Return the (X, Y) coordinate for the center point of the cell that contains the specified text.  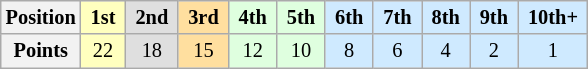
1 (553, 51)
18 (152, 51)
8 (349, 51)
Position (41, 17)
22 (104, 51)
2 (494, 51)
8th (446, 17)
9th (494, 17)
7th (397, 17)
4 (446, 51)
4th (253, 17)
10 (301, 51)
6 (397, 51)
6th (349, 17)
5th (301, 17)
1st (104, 17)
Points (41, 51)
10th+ (553, 17)
15 (203, 51)
2nd (152, 17)
3rd (203, 17)
12 (253, 51)
